Identify which cell holds the provided text, then report its (X, Y) central coordinate. 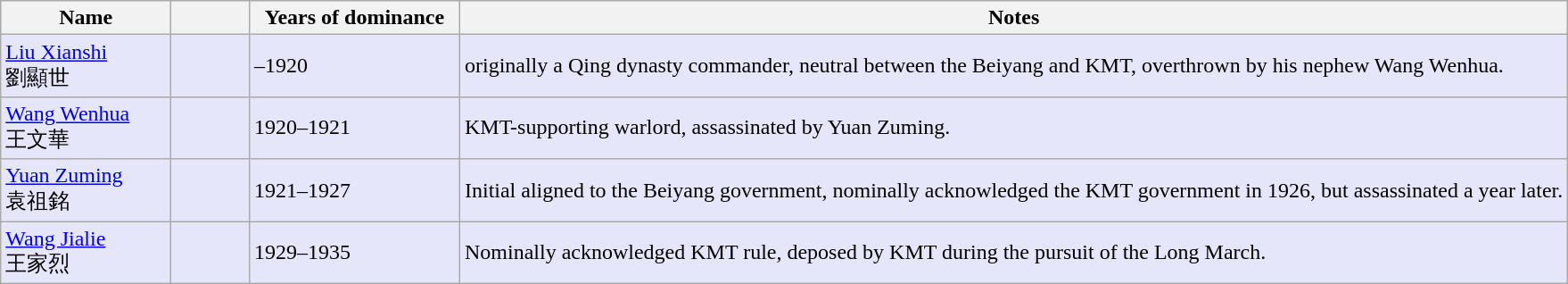
Initial aligned to the Beiyang government, nominally acknowledged the KMT government in 1926, but assassinated a year later. (1013, 190)
Yuan Zuming袁祖銘 (86, 190)
originally a Qing dynasty commander, neutral between the Beiyang and KMT, overthrown by his nephew Wang Wenhua. (1013, 66)
1920–1921 (354, 128)
KMT-supporting warlord, assassinated by Yuan Zuming. (1013, 128)
1929–1935 (354, 253)
Liu Xianshi劉顯世 (86, 66)
Wang Wenhua王文華 (86, 128)
Nominally acknowledged KMT rule, deposed by KMT during the pursuit of the Long March. (1013, 253)
Years of dominance (354, 18)
Notes (1013, 18)
–1920 (354, 66)
Wang Jialie王家烈 (86, 253)
Name (86, 18)
1921–1927 (354, 190)
